For the text-containing cell, return its midpoint in (X, Y) coordinate format. 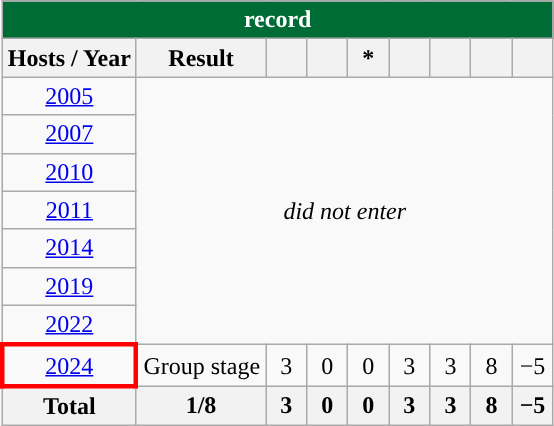
2014 (69, 248)
* (368, 58)
2005 (69, 96)
did not enter (344, 211)
Group stage (200, 366)
1/8 (200, 406)
Result (200, 58)
2007 (69, 134)
2010 (69, 172)
Total (69, 406)
2022 (69, 325)
Hosts / Year (69, 58)
record (278, 20)
2024 (69, 366)
2019 (69, 286)
2011 (69, 210)
